Provide the [x, y] coordinate of the cell's center where the given text is located.  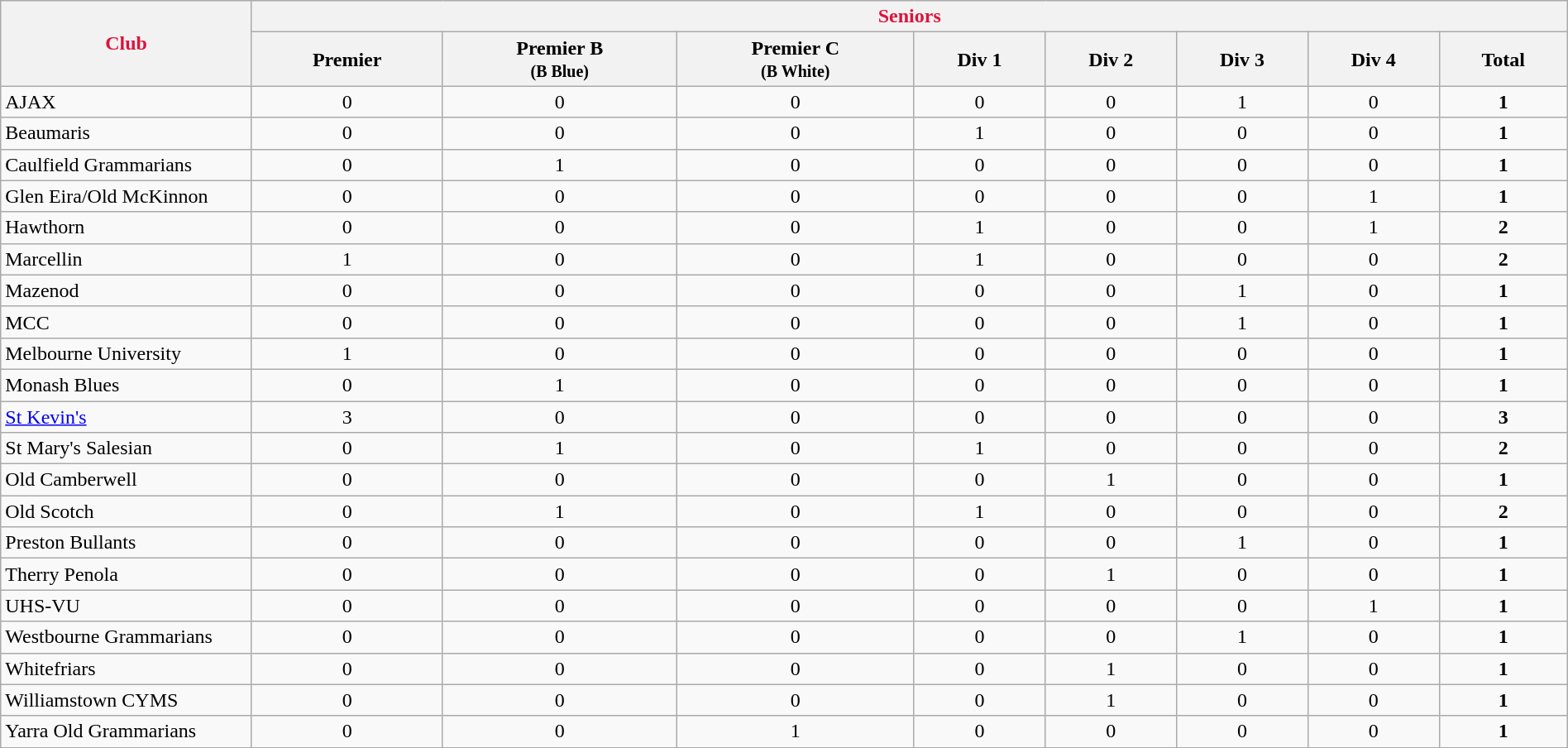
St Kevin's [127, 416]
Beaumaris [127, 133]
Yarra Old Grammarians [127, 731]
Preston Bullants [127, 543]
Old Scotch [127, 511]
Melbourne University [127, 353]
Seniors [910, 17]
Premier B (B Blue) [559, 60]
Caulfield Grammarians [127, 165]
St Mary's Salesian [127, 448]
Club [127, 43]
Hawthorn [127, 228]
Williamstown CYMS [127, 700]
Premier [347, 60]
UHS-VU [127, 606]
Total [1503, 60]
Div 2 [1111, 60]
Whitefriars [127, 669]
Glen Eira/Old McKinnon [127, 196]
Div 3 [1242, 60]
Mazenod [127, 290]
Div 4 [1373, 60]
Marcellin [127, 259]
Old Camberwell [127, 480]
Premier C (B White) [796, 60]
Therry Penola [127, 574]
Monash Blues [127, 385]
Div 1 [979, 60]
MCC [127, 322]
AJAX [127, 102]
Westbourne Grammarians [127, 637]
